Pinpoint the cell where the given text exists, returning its [x, y] midpoint coordinate. 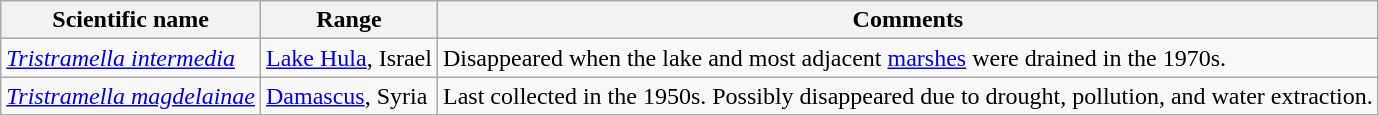
Comments [908, 20]
Scientific name [131, 20]
Disappeared when the lake and most adjacent marshes were drained in the 1970s. [908, 58]
Lake Hula, Israel [348, 58]
Tristramella intermedia [131, 58]
Tristramella magdelainae [131, 96]
Damascus, Syria [348, 96]
Range [348, 20]
Last collected in the 1950s. Possibly disappeared due to drought, pollution, and water extraction. [908, 96]
